Determine the (X, Y) coordinate at the center of the cell enclosing the given text.  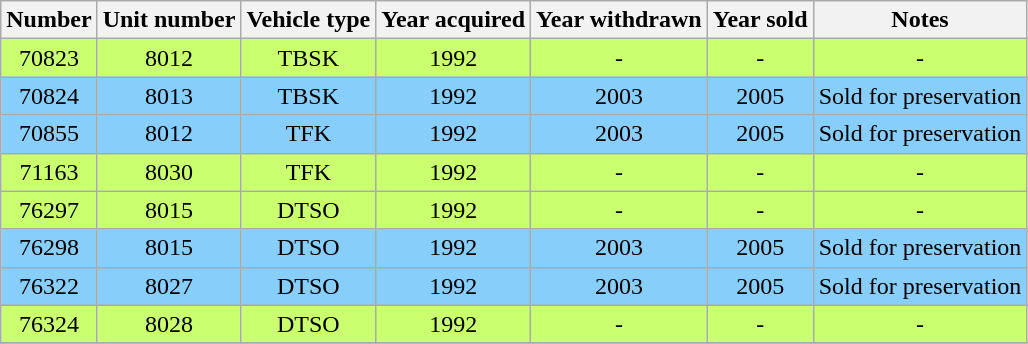
70855 (49, 134)
Year withdrawn (620, 20)
Notes (920, 20)
71163 (49, 172)
70824 (49, 96)
Unit number (169, 20)
76324 (49, 324)
Vehicle type (308, 20)
8027 (169, 286)
76297 (49, 210)
8030 (169, 172)
70823 (49, 58)
8028 (169, 324)
76298 (49, 248)
76322 (49, 286)
Number (49, 20)
8013 (169, 96)
Year acquired (454, 20)
Year sold (760, 20)
